Extract the [x, y] coordinate from the center of the cell holding the provided text.  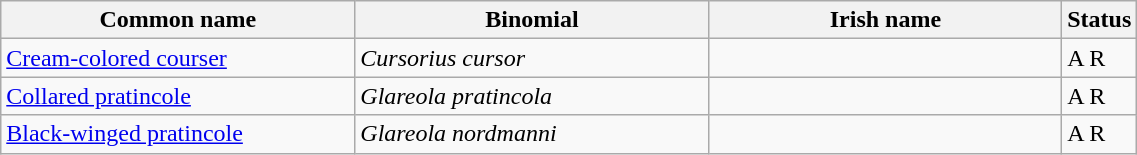
Cream-colored courser [178, 58]
Irish name [886, 20]
Common name [178, 20]
Collared pratincole [178, 96]
Cursorius cursor [532, 58]
Binomial [532, 20]
Status [1100, 20]
Glareola nordmanni [532, 134]
Black-winged pratincole [178, 134]
Glareola pratincola [532, 96]
